Determine the [X, Y] coordinate at the center of the cell enclosing the given text.  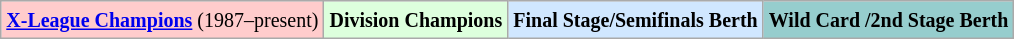
Division Champions [416, 20]
Wild Card /2nd Stage Berth [888, 20]
X-League Champions (1987–present) [162, 20]
Final Stage/Semifinals Berth [636, 20]
